For the text-containing cell, return its midpoint in [X, Y] coordinate format. 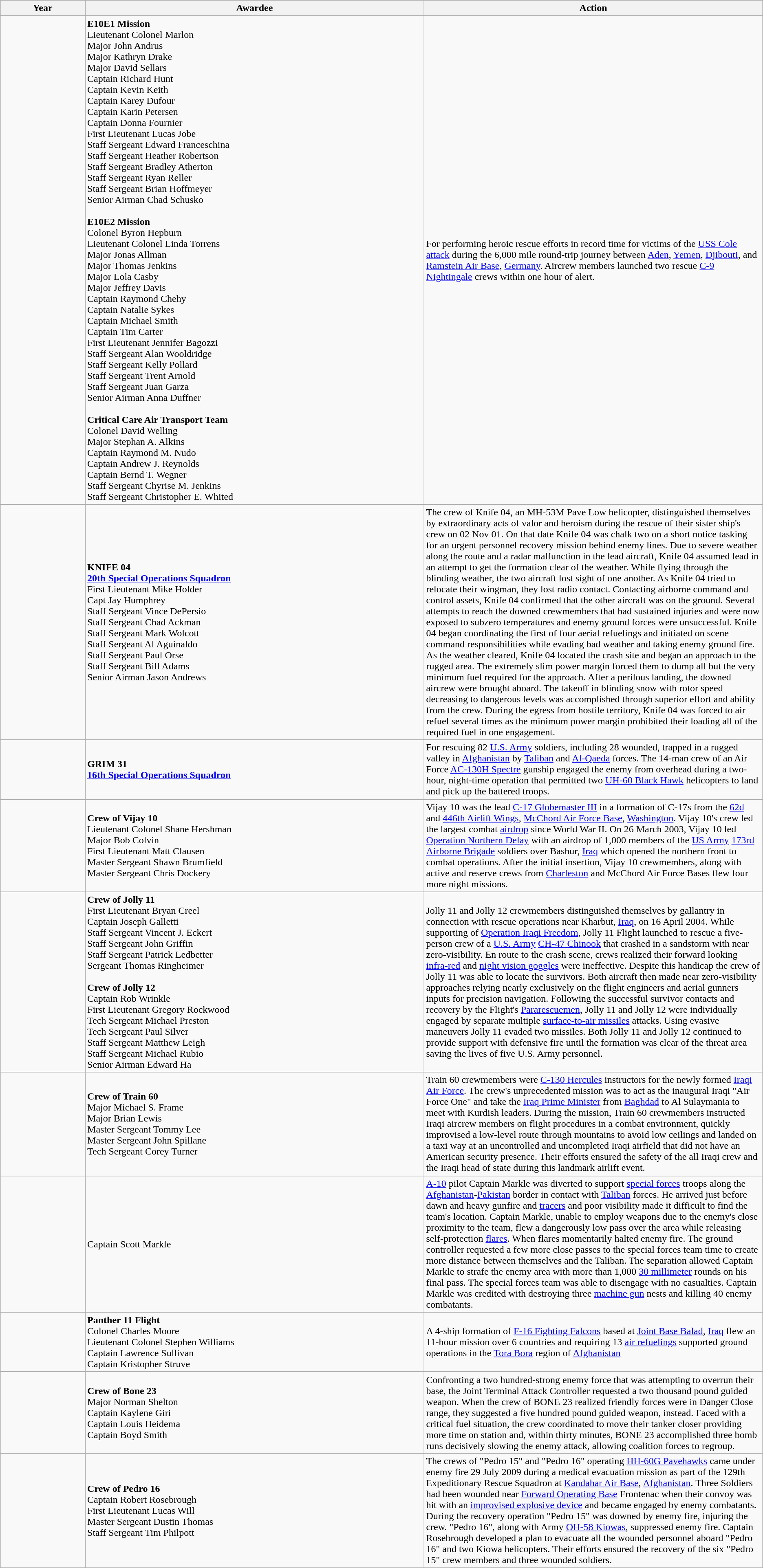
Panther 11 Flight Colonel Charles Moore Lieutenant Colonel Stephen Williams Captain Lawrence Sullivan Captain Kristopher Struve [254, 1342]
Action [593, 8]
Year [43, 8]
Captain Scott Markle [254, 1244]
Crew of Pedro 16 Captain Robert RosebroughFirst Lieutenant Lucas WillMaster Sergeant Dustin ThomasStaff Sergeant Tim Philpott [254, 1511]
Awardee [254, 8]
Crew of Bone 23 Major Norman SheltonCaptain Kaylene GiriCaptain Louis HeidemaCaptain Boyd Smith [254, 1412]
Crew of Train 60Major Michael S. FrameMajor Brian LewisMaster Sergeant Tommy LeeMaster Sergeant John SpillaneTech Sergeant Corey Turner [254, 1124]
GRIM 3116th Special Operations Squadron [254, 770]
